Return [X, Y] of the center of cell containing provided text 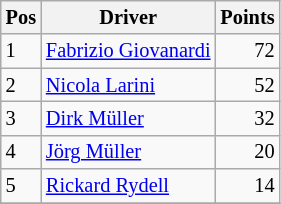
5 [21, 186]
4 [21, 152]
1 [21, 51]
3 [21, 118]
72 [247, 51]
52 [247, 85]
20 [247, 152]
Rickard Rydell [128, 186]
Fabrizio Giovanardi [128, 51]
Pos [21, 17]
2 [21, 85]
14 [247, 186]
Points [247, 17]
Driver [128, 17]
Nicola Larini [128, 85]
Jörg Müller [128, 152]
Dirk Müller [128, 118]
32 [247, 118]
